Output the (x, y) coordinate of the center of the cell containing the given text.  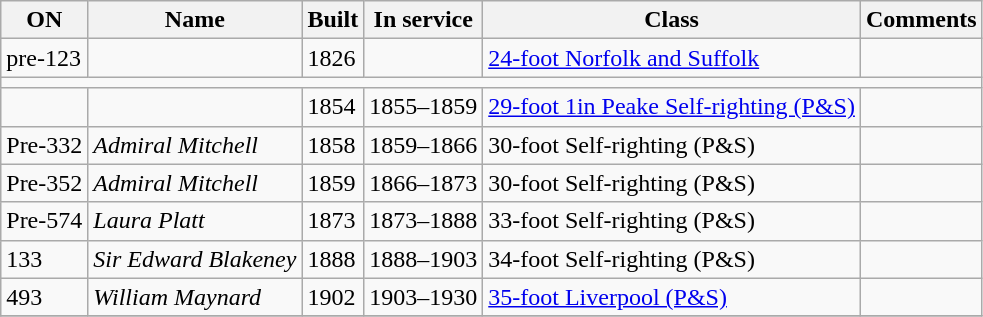
1855–1859 (424, 107)
33-foot Self-righting (P&S) (672, 221)
Pre-352 (44, 183)
34-foot Self-righting (P&S) (672, 259)
1826 (333, 58)
133 (44, 259)
1903–1930 (424, 297)
Comments (921, 20)
1859–1866 (424, 145)
pre-123 (44, 58)
1854 (333, 107)
ON (44, 20)
1888–1903 (424, 259)
In service (424, 20)
493 (44, 297)
Class (672, 20)
1873 (333, 221)
Laura Platt (195, 221)
1873–1888 (424, 221)
1902 (333, 297)
29-foot 1in Peake Self-righting (P&S) (672, 107)
Name (195, 20)
1859 (333, 183)
Sir Edward Blakeney (195, 259)
William Maynard (195, 297)
24-foot Norfolk and Suffolk (672, 58)
1866–1873 (424, 183)
Pre-332 (44, 145)
35-foot Liverpool (P&S) (672, 297)
1858 (333, 145)
1888 (333, 259)
Pre-574 (44, 221)
Built (333, 20)
